Return [x, y] of the center of cell containing provided text 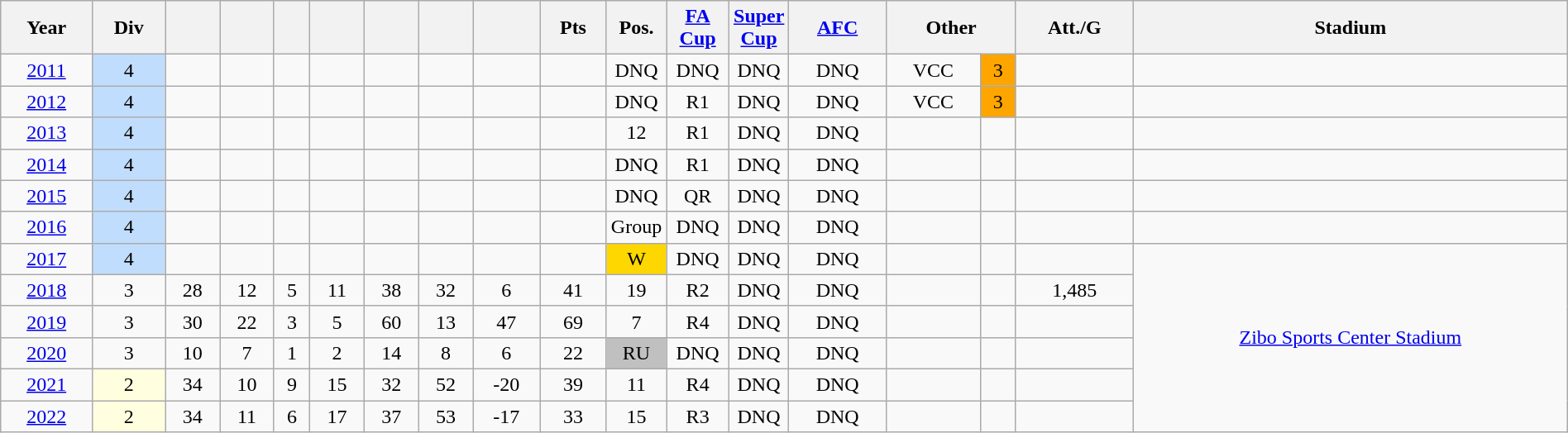
28 [193, 290]
2021 [46, 384]
33 [574, 416]
14 [391, 353]
2018 [46, 290]
19 [636, 290]
13 [446, 321]
Super Cup [759, 28]
Stadium [1350, 28]
-17 [506, 416]
QR [698, 196]
2016 [46, 227]
2020 [46, 353]
Att./G [1074, 28]
AFC [837, 28]
Pts [574, 28]
9 [291, 384]
2019 [46, 321]
Group [636, 227]
Div [129, 28]
17 [337, 416]
2013 [46, 133]
2014 [46, 164]
W [636, 259]
2017 [46, 259]
R3 [698, 416]
47 [506, 321]
2012 [46, 102]
RU [636, 353]
1,485 [1074, 290]
60 [391, 321]
69 [574, 321]
2011 [46, 70]
R2 [698, 290]
Year [46, 28]
53 [446, 416]
2022 [46, 416]
1 [291, 353]
38 [391, 290]
2015 [46, 196]
39 [574, 384]
37 [391, 416]
FA Cup [698, 28]
Other [951, 28]
8 [446, 353]
41 [574, 290]
30 [193, 321]
-20 [506, 384]
Pos. [636, 28]
Zibo Sports Center Stadium [1350, 337]
52 [446, 384]
